Detect which cell encompasses the target text, then output its (X, Y) center coordinate. 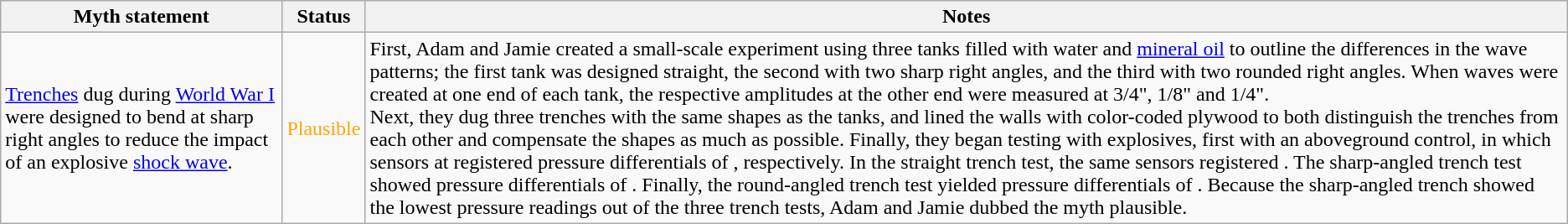
Notes (967, 17)
Myth statement (142, 17)
Plausible (323, 128)
Status (323, 17)
Trenches dug during World War I were designed to bend at sharp right angles to reduce the impact of an explosive shock wave. (142, 128)
